Return the (X, Y) coordinate for the center point of the cell that contains the specified text.  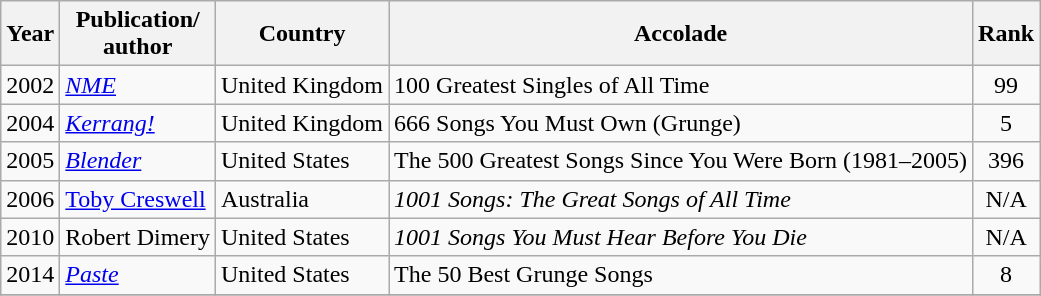
2014 (30, 275)
Paste (138, 275)
1001 Songs: The Great Songs of All Time (681, 199)
Accolade (681, 34)
99 (1006, 85)
8 (1006, 275)
NME (138, 85)
Blender (138, 161)
Rank (1006, 34)
666 Songs You Must Own (Grunge) (681, 123)
2006 (30, 199)
2004 (30, 123)
2005 (30, 161)
Country (302, 34)
5 (1006, 123)
100 Greatest Singles of All Time (681, 85)
396 (1006, 161)
2002 (30, 85)
Kerrang! (138, 123)
Toby Creswell (138, 199)
2010 (30, 237)
Publication/author (138, 34)
The 50 Best Grunge Songs (681, 275)
The 500 Greatest Songs Since You Were Born (1981–2005) (681, 161)
Robert Dimery (138, 237)
Year (30, 34)
1001 Songs You Must Hear Before You Die (681, 237)
Australia (302, 199)
